Capture the cell that displays the provided text and extract its (x, y) central coordinate. 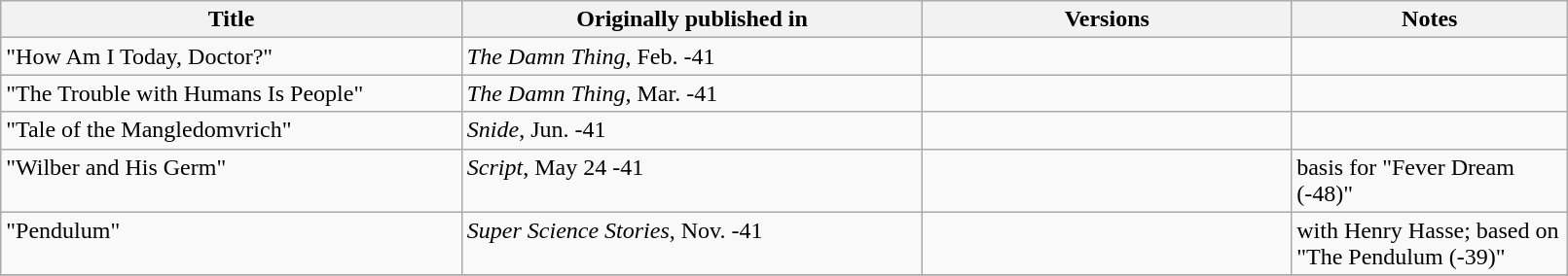
"The Trouble with Humans Is People" (232, 93)
The Damn Thing, Mar. -41 (692, 93)
Versions (1108, 19)
"How Am I Today, Doctor?" (232, 56)
basis for "Fever Dream (-48)" (1430, 181)
"Pendulum" (232, 243)
with Henry Hasse; based on "The Pendulum (-39)" (1430, 243)
Script, May 24 -41 (692, 181)
Title (232, 19)
"Tale of the Mangledomvrich" (232, 130)
The Damn Thing, Feb. -41 (692, 56)
Notes (1430, 19)
Originally published in (692, 19)
Super Science Stories, Nov. -41 (692, 243)
Snide, Jun. -41 (692, 130)
"Wilber and His Germ" (232, 181)
